Return [X, Y] of the center of cell containing provided text 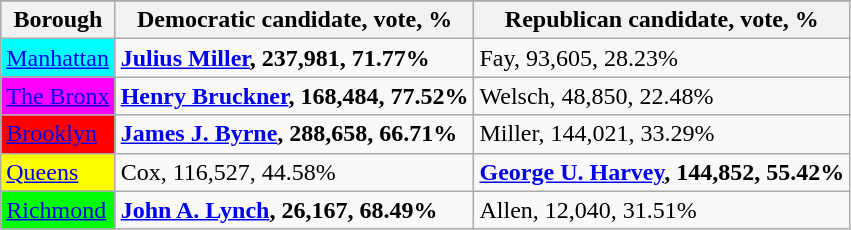
George U. Harvey, 144,852, 55.42% [662, 172]
Brooklyn [58, 134]
Queens [58, 172]
Henry Bruckner, 168,484, 77.52% [294, 96]
Borough [58, 20]
Allen, 12,040, 31.51% [662, 210]
The Bronx [58, 96]
John A. Lynch, 26,167, 68.49% [294, 210]
Democratic candidate, vote, % [294, 20]
Republican candidate, vote, % [662, 20]
Manhattan [58, 58]
Fay, 93,605, 28.23% [662, 58]
Miller, 144,021, 33.29% [662, 134]
Cox, 116,527, 44.58% [294, 172]
James J. Byrne, 288,658, 66.71% [294, 134]
Julius Miller, 237,981, 71.77% [294, 58]
Welsch, 48,850, 22.48% [662, 96]
Richmond [58, 210]
